Return the (X, Y) coordinate for the center point of the cell that contains the specified text.  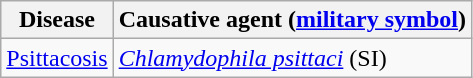
Disease (57, 20)
Causative agent (military symbol) (292, 20)
Psittacosis (57, 58)
Chlamydophila psittaci (SI) (292, 58)
